Scan for the cell matching the given text and deliver its [x, y] coordinate at center. 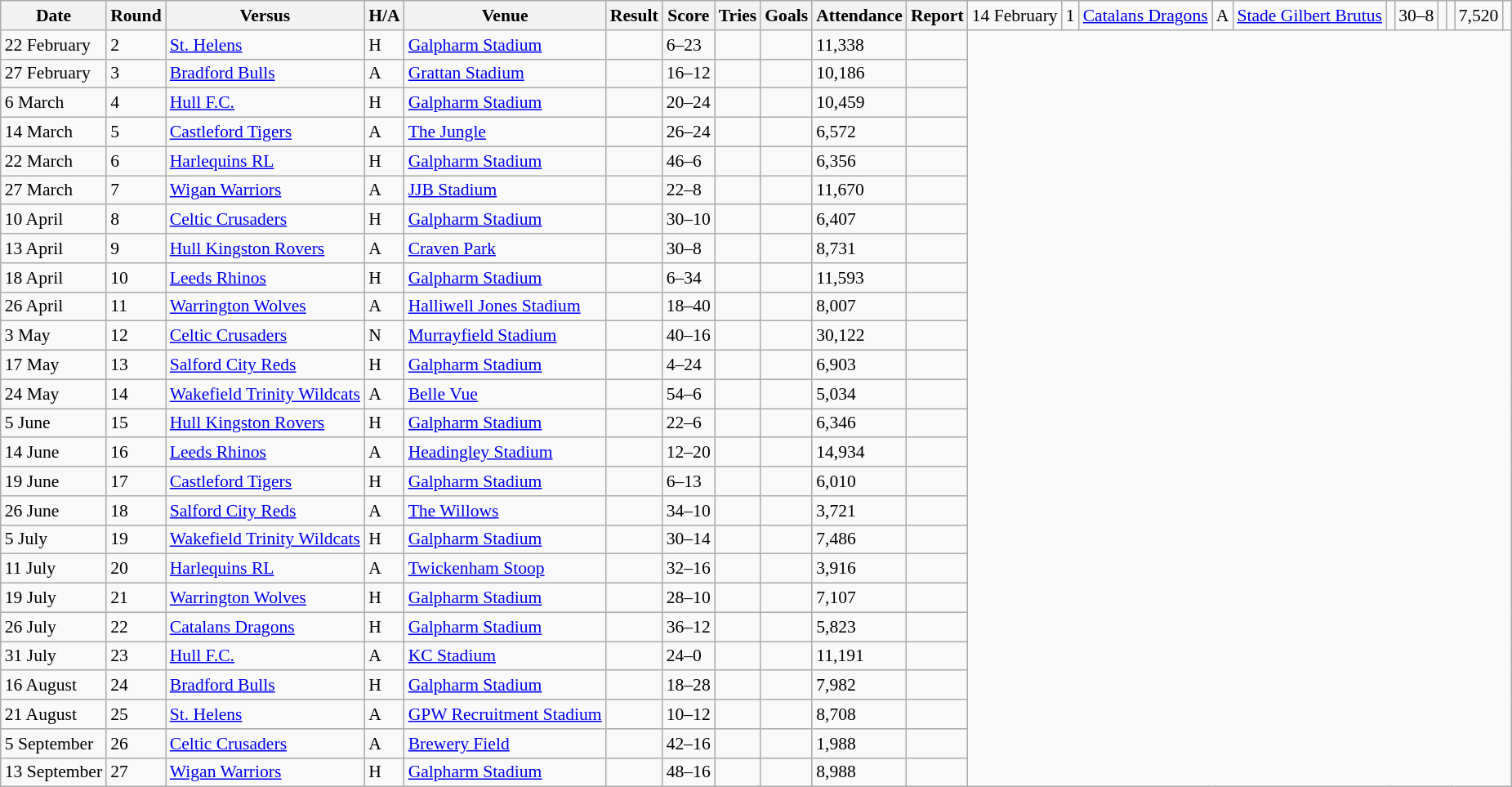
22 March [54, 161]
21 August [54, 714]
Belle Vue [505, 394]
14 [136, 394]
16–12 [689, 74]
20 [136, 569]
Brewery Field [505, 744]
6,572 [859, 132]
7,520 [1479, 16]
GPW Recruitment Stadium [505, 714]
3,916 [859, 569]
48–16 [689, 772]
JJB Stadium [505, 190]
20–24 [689, 103]
15 [136, 423]
Headingley Stadium [505, 453]
6–34 [689, 278]
11,191 [859, 656]
3,721 [859, 511]
11 [136, 306]
The Willows [505, 511]
40–16 [689, 336]
22 [136, 627]
42–16 [689, 744]
1 [1070, 16]
19 June [54, 481]
24 [136, 686]
6,346 [859, 423]
23 [136, 656]
5 June [54, 423]
28–10 [689, 598]
6 March [54, 103]
14,934 [859, 453]
3 [136, 74]
2 [136, 45]
Tries [738, 16]
6,407 [859, 220]
8,988 [859, 772]
30,122 [859, 336]
8 [136, 220]
17 May [54, 365]
5,823 [859, 627]
19 July [54, 598]
13 [136, 365]
25 [136, 714]
10 April [54, 220]
Twickenham Stoop [505, 569]
24 May [54, 394]
46–6 [689, 161]
18–28 [689, 686]
27 [136, 772]
6 [136, 161]
5,034 [859, 394]
13 September [54, 772]
30–10 [689, 220]
21 [136, 598]
7 [136, 190]
10,459 [859, 103]
16 August [54, 686]
6,903 [859, 365]
Stade Gilbert Brutus [1309, 16]
Grattan Stadium [505, 74]
5 [136, 132]
24–0 [689, 656]
Murrayfield Stadium [505, 336]
26–24 [689, 132]
10–12 [689, 714]
4–24 [689, 365]
3 May [54, 336]
26 June [54, 511]
30–14 [689, 539]
16 [136, 453]
36–12 [689, 627]
26 [136, 744]
10,186 [859, 74]
27 March [54, 190]
Halliwell Jones Stadium [505, 306]
7,982 [859, 686]
1,988 [859, 744]
27 February [54, 74]
11,593 [859, 278]
14 February [1015, 16]
5 July [54, 539]
8,731 [859, 248]
Venue [505, 16]
Date [54, 16]
5 September [54, 744]
4 [136, 103]
22–8 [689, 190]
8,708 [859, 714]
11,670 [859, 190]
7,107 [859, 598]
18–40 [689, 306]
18 [136, 511]
32–16 [689, 569]
26 April [54, 306]
12 [136, 336]
10 [136, 278]
11,338 [859, 45]
6,356 [859, 161]
18 April [54, 278]
31 July [54, 656]
14 June [54, 453]
14 March [54, 132]
17 [136, 481]
Versus [265, 16]
6–23 [689, 45]
H/A [384, 16]
22 February [54, 45]
8,007 [859, 306]
54–6 [689, 394]
26 July [54, 627]
22–6 [689, 423]
Result [634, 16]
19 [136, 539]
6–13 [689, 481]
Attendance [859, 16]
11 July [54, 569]
7,486 [859, 539]
Score [689, 16]
13 April [54, 248]
34–10 [689, 511]
Report [938, 16]
KC Stadium [505, 656]
The Jungle [505, 132]
Craven Park [505, 248]
12–20 [689, 453]
6,010 [859, 481]
9 [136, 248]
Round [136, 16]
N [384, 336]
Goals [786, 16]
